Return [X, Y] of the center of cell containing provided text 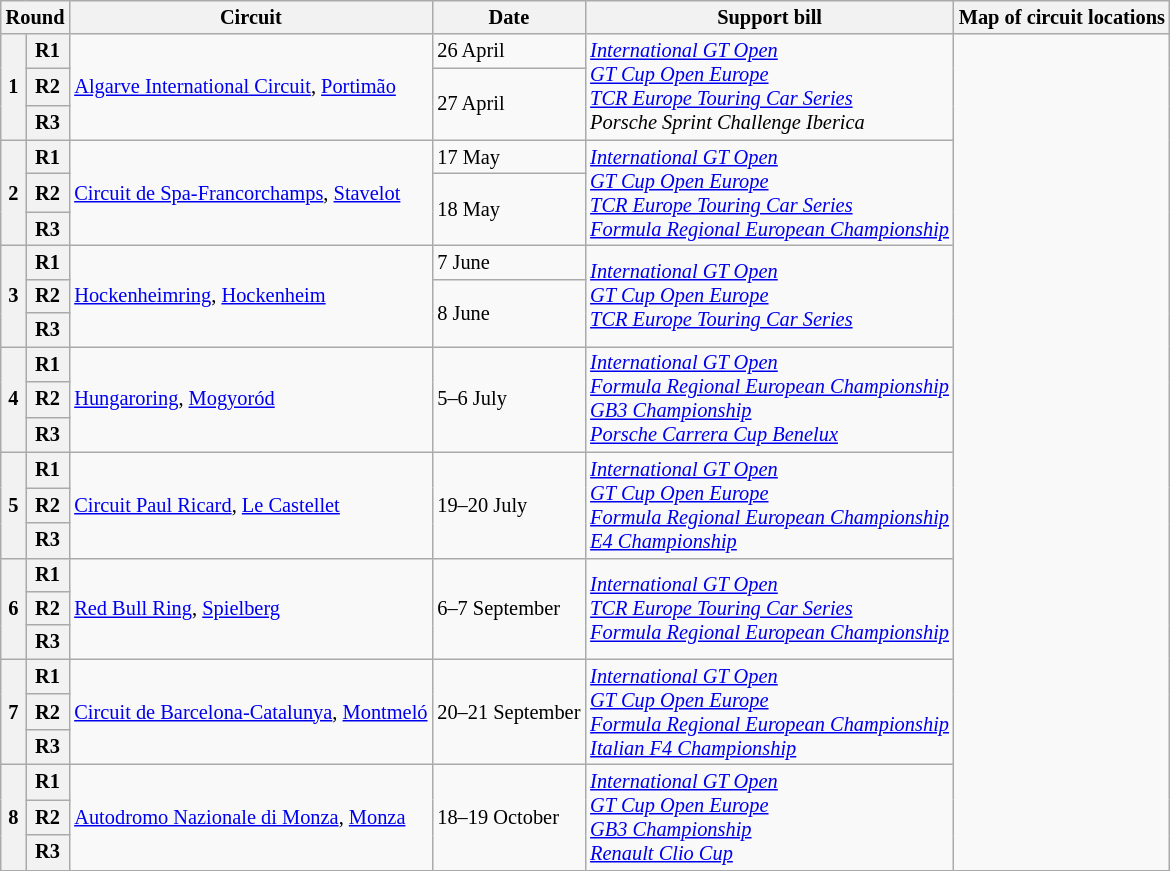
3 [14, 296]
International GT OpenGT Cup Open EuropeTCR Europe Touring Car SeriesFormula Regional European Championship [770, 193]
Support bill [770, 17]
International GT OpenGT Cup Open EuropeFormula Regional European ChampionshipE4 Championship [770, 505]
20–21 September [508, 712]
17 May [508, 157]
International GT OpenTCR Europe Touring Car SeriesFormula Regional European Championship [770, 608]
7 [14, 712]
Circuit [250, 17]
Hungaroring, Mogyoród [250, 399]
Circuit de Spa-Francorchamps, Stavelot [250, 193]
Date [508, 17]
18–19 October [508, 817]
5 [14, 505]
6–7 September [508, 608]
Map of circuit locations [1062, 17]
27 April [508, 104]
7 June [508, 262]
6 [14, 608]
26 April [508, 51]
Autodromo Nazionale di Monza, Monza [250, 817]
Hockenheimring, Hockenheim [250, 296]
5–6 July [508, 399]
4 [14, 399]
Red Bull Ring, Spielberg [250, 608]
Round [36, 17]
International GT OpenGT Cup Open EuropeFormula Regional European ChampionshipItalian F4 Championship [770, 712]
International GT OpenFormula Regional European ChampionshipGB3 ChampionshipPorsche Carrera Cup Benelux [770, 399]
1 [14, 87]
Algarve International Circuit, Portimão [250, 87]
19–20 July [508, 505]
International GT OpenGT Cup Open EuropeTCR Europe Touring Car SeriesPorsche Sprint Challenge Iberica [770, 87]
International GT OpenGT Cup Open EuropeGB3 ChampionshipRenault Clio Cup [770, 817]
8 June [508, 312]
2 [14, 193]
International GT OpenGT Cup Open EuropeTCR Europe Touring Car Series [770, 296]
Circuit de Barcelona-Catalunya, Montmeló [250, 712]
18 May [508, 209]
Circuit Paul Ricard, Le Castellet [250, 505]
8 [14, 817]
